Output the [X, Y] coordinate of the center of the cell containing the given text.  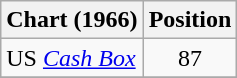
Chart (1966) [72, 20]
US Cash Box [72, 58]
87 [190, 58]
Position [190, 20]
